Pinpoint the cell where the given text exists, returning its [X, Y] midpoint coordinate. 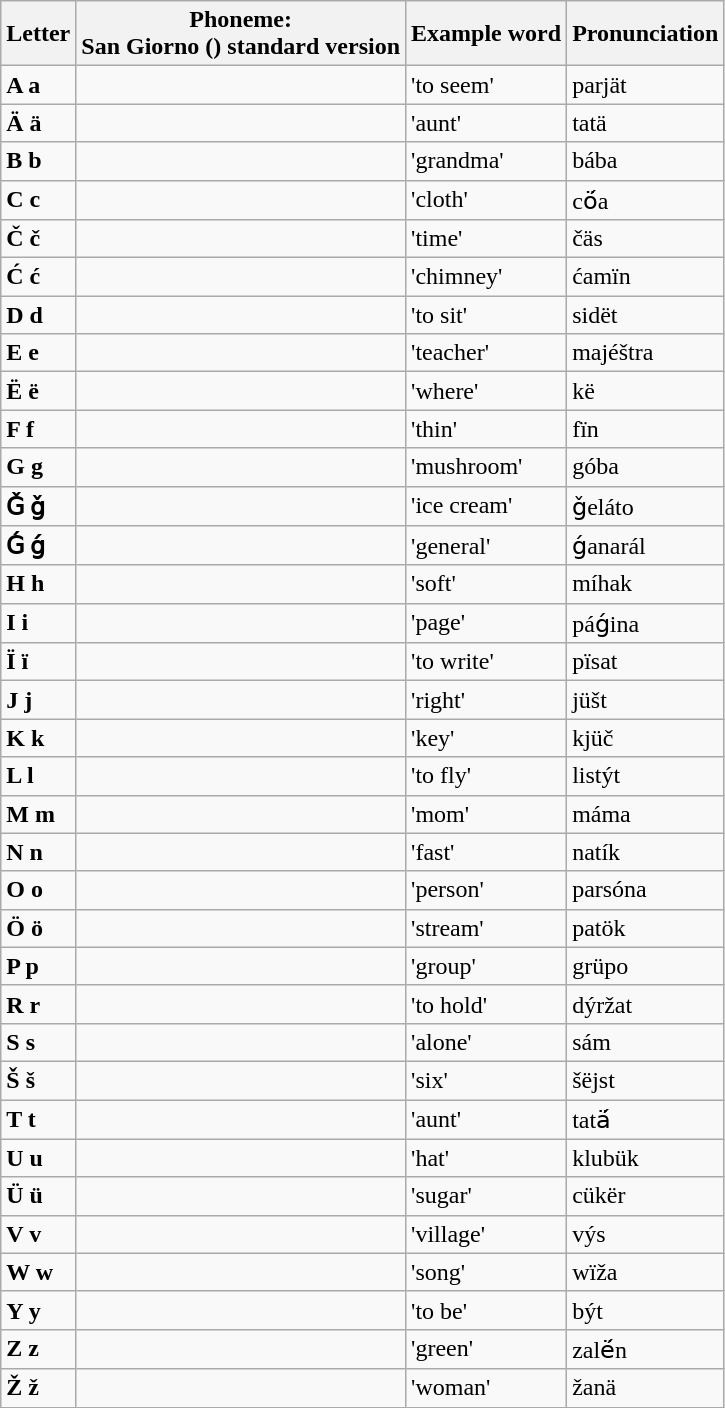
'song' [486, 1272]
'six' [486, 1080]
D d [38, 315]
ćamïn [646, 277]
cükër [646, 1196]
parjät [646, 85]
V v [38, 1234]
K k [38, 738]
parsóna [646, 890]
'to be' [486, 1310]
'grandma' [486, 161]
Z z [38, 1349]
góba [646, 467]
Ä ä [38, 123]
listýt [646, 776]
A a [38, 85]
Pronunciation [646, 34]
Phoneme:San Giorno () standard version [241, 34]
'woman' [486, 1388]
F f [38, 429]
'where' [486, 391]
sidët [646, 315]
'group' [486, 966]
'alone' [486, 1042]
'to seem' [486, 85]
klubük [646, 1158]
W w [38, 1272]
sám [646, 1042]
P p [38, 966]
ǵanarál [646, 546]
'right' [486, 700]
bába [646, 161]
Č č [38, 239]
patök [646, 928]
Y y [38, 1310]
U u [38, 1158]
G g [38, 467]
Ž ž [38, 1388]
'general' [486, 546]
'page' [486, 623]
C c [38, 200]
Ǧ ǧ [38, 506]
fïn [646, 429]
jüšt [646, 700]
pïsat [646, 662]
'teacher' [486, 353]
výs [646, 1234]
'to hold' [486, 1004]
Ë ë [38, 391]
B b [38, 161]
'mushroom' [486, 467]
Ü ü [38, 1196]
'sugar' [486, 1196]
'key' [486, 738]
'stream' [486, 928]
majéštra [646, 353]
kë [646, 391]
L l [38, 776]
O o [38, 890]
cö́a [646, 200]
tatä [646, 123]
Ö ö [38, 928]
'person' [486, 890]
'green' [486, 1349]
'thin' [486, 429]
páǵina [646, 623]
'to fly' [486, 776]
I i [38, 623]
kjüč [646, 738]
Ć ć [38, 277]
Š š [38, 1080]
šëjst [646, 1080]
'cloth' [486, 200]
Letter [38, 34]
'to write' [486, 662]
ǧeláto [646, 506]
'to sit' [486, 315]
natík [646, 852]
H h [38, 584]
wïža [646, 1272]
míhak [646, 584]
'ice cream' [486, 506]
dýržat [646, 1004]
máma [646, 814]
'mom' [486, 814]
grüpo [646, 966]
M m [38, 814]
žanä [646, 1388]
'chimney' [486, 277]
'village' [486, 1234]
být [646, 1310]
tatä́ [646, 1120]
T t [38, 1120]
'hat' [486, 1158]
S s [38, 1042]
čäs [646, 239]
'soft' [486, 584]
'time' [486, 239]
Ï ï [38, 662]
Ǵ ǵ [38, 546]
J j [38, 700]
E e [38, 353]
zalë́n [646, 1349]
R r [38, 1004]
Example word [486, 34]
'fast' [486, 852]
N n [38, 852]
